Find where the given text appears and provide that cell's center as [x, y] coordinate. 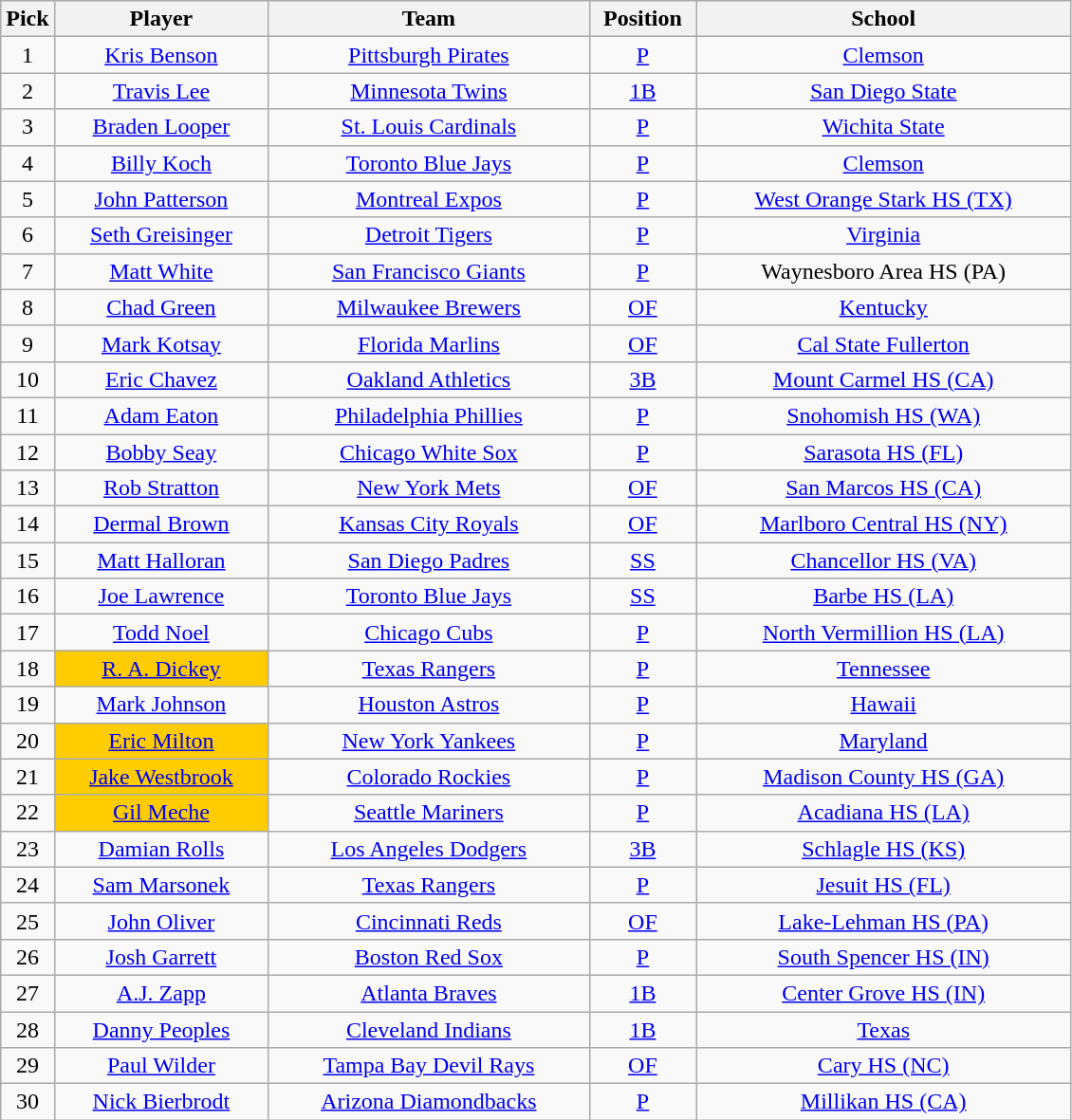
Milwaukee Brewers [429, 307]
Chad Green [161, 307]
21 [28, 777]
Detroit Tigers [429, 235]
20 [28, 741]
San Francisco Giants [429, 271]
24 [28, 885]
16 [28, 597]
Cary HS (NC) [884, 1066]
Matt White [161, 271]
Minnesota Twins [429, 91]
Joe Lawrence [161, 597]
27 [28, 993]
Danny Peoples [161, 1029]
Pick [28, 19]
30 [28, 1102]
Adam Eaton [161, 415]
14 [28, 524]
13 [28, 488]
29 [28, 1066]
Hawaii [884, 705]
Kris Benson [161, 55]
9 [28, 343]
Sarasota HS (FL) [884, 452]
St. Louis Cardinals [429, 127]
Billy Koch [161, 163]
17 [28, 633]
25 [28, 921]
Chicago Cubs [429, 633]
11 [28, 415]
Millikan HS (CA) [884, 1102]
Oakland Athletics [429, 379]
Braden Looper [161, 127]
Cal State Fullerton [884, 343]
Virginia [884, 235]
Cincinnati Reds [429, 921]
Colorado Rockies [429, 777]
New York Mets [429, 488]
Texas [884, 1029]
San Marcos HS (CA) [884, 488]
Bobby Seay [161, 452]
7 [28, 271]
Player [161, 19]
San Diego Padres [429, 560]
Arizona Diamondbacks [429, 1102]
Eric Milton [161, 741]
Center Grove HS (IN) [884, 993]
Position [643, 19]
Josh Garrett [161, 957]
Paul Wilder [161, 1066]
Wichita State [884, 127]
Pittsburgh Pirates [429, 55]
5 [28, 199]
Jesuit HS (FL) [884, 885]
Montreal Expos [429, 199]
Jake Westbrook [161, 777]
Madison County HS (GA) [884, 777]
Nick Bierbrodt [161, 1102]
Mark Johnson [161, 705]
28 [28, 1029]
Maryland [884, 741]
1 [28, 55]
Tampa Bay Devil Rays [429, 1066]
Houston Astros [429, 705]
Seth Greisinger [161, 235]
Kentucky [884, 307]
Matt Halloran [161, 560]
Florida Marlins [429, 343]
3 [28, 127]
Chancellor HS (VA) [884, 560]
Seattle Mariners [429, 813]
A.J. Zapp [161, 993]
Dermal Brown [161, 524]
15 [28, 560]
Tennessee [884, 669]
Chicago White Sox [429, 452]
Rob Stratton [161, 488]
New York Yankees [429, 741]
8 [28, 307]
North Vermillion HS (LA) [884, 633]
4 [28, 163]
2 [28, 91]
Waynesboro Area HS (PA) [884, 271]
Acadiana HS (LA) [884, 813]
Schlagle HS (KS) [884, 849]
Boston Red Sox [429, 957]
10 [28, 379]
18 [28, 669]
Lake-Lehman HS (PA) [884, 921]
Mount Carmel HS (CA) [884, 379]
19 [28, 705]
John Oliver [161, 921]
Cleveland Indians [429, 1029]
Damian Rolls [161, 849]
Los Angeles Dodgers [429, 849]
Snohomish HS (WA) [884, 415]
23 [28, 849]
Atlanta Braves [429, 993]
Mark Kotsay [161, 343]
12 [28, 452]
Gil Meche [161, 813]
Marlboro Central HS (NY) [884, 524]
West Orange Stark HS (TX) [884, 199]
Todd Noel [161, 633]
South Spencer HS (IN) [884, 957]
Sam Marsonek [161, 885]
John Patterson [161, 199]
School [884, 19]
Travis Lee [161, 91]
San Diego State [884, 91]
Barbe HS (LA) [884, 597]
22 [28, 813]
Philadelphia Phillies [429, 415]
Team [429, 19]
Kansas City Royals [429, 524]
6 [28, 235]
R. A. Dickey [161, 669]
Eric Chavez [161, 379]
26 [28, 957]
